Capture the cell that displays the provided text and extract its [X, Y] central coordinate. 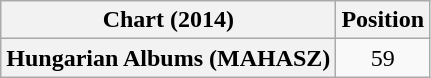
59 [383, 58]
Hungarian Albums (MAHASZ) [168, 58]
Chart (2014) [168, 20]
Position [383, 20]
